Find where the given text appears and provide that cell's center as [x, y] coordinate. 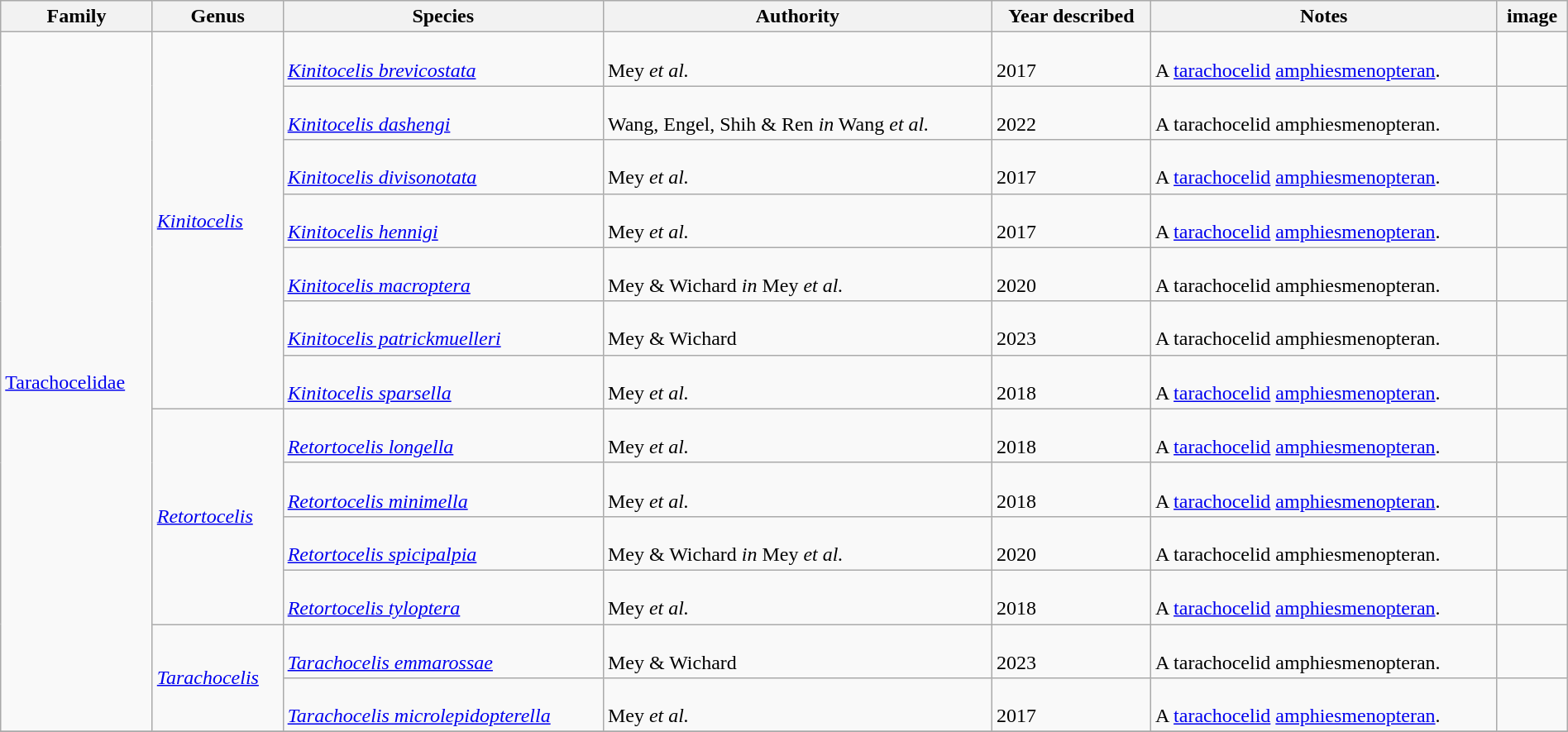
Tarachocelis emmarossae [443, 650]
Kinitocelis [218, 220]
Family [77, 17]
Authority [797, 17]
Retortocelis minimella [443, 490]
Tarachocelis [218, 677]
Retortocelis spicipalpia [443, 543]
Tarachocelis microlepidopterella [443, 705]
Genus [218, 17]
2022 [1071, 112]
Kinitocelis brevicostata [443, 60]
Kinitocelis divisonotata [443, 167]
Kinitocelis sparsella [443, 382]
image [1532, 17]
Kinitocelis hennigi [443, 220]
Retortocelis tyloptera [443, 597]
Year described [1071, 17]
Notes [1324, 17]
Wang, Engel, Shih & Ren in Wang et al. [797, 112]
Kinitocelis macroptera [443, 275]
Kinitocelis patrickmuelleri [443, 328]
Kinitocelis dashengi [443, 112]
Retortocelis [218, 516]
Retortocelis longella [443, 435]
Tarachocelidae [77, 382]
Species [443, 17]
